Capture the cell that displays the provided text and extract its [x, y] central coordinate. 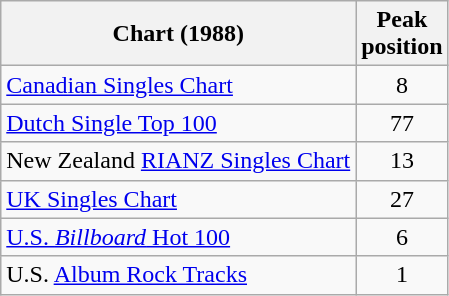
27 [402, 199]
Dutch Single Top 100 [178, 123]
77 [402, 123]
U.S. Billboard Hot 100 [178, 237]
UK Singles Chart [178, 199]
8 [402, 85]
Chart (1988) [178, 34]
Canadian Singles Chart [178, 85]
6 [402, 237]
U.S. Album Rock Tracks [178, 275]
Peakposition [402, 34]
New Zealand RIANZ Singles Chart [178, 161]
13 [402, 161]
1 [402, 275]
